Detect which cell encompasses the target text, then output its [X, Y] center coordinate. 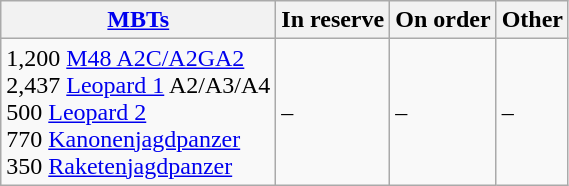
MBTs [138, 20]
Other [532, 20]
1,200 M48 A2C/A2GA22,437 Leopard 1 A2/A3/A4500 Leopard 2770 Kanonenjagdpanzer350 Raketenjagdpanzer [138, 112]
In reserve [333, 20]
On order [443, 20]
